From the cell containing the given text, extract its center point as [X, Y] coordinate. 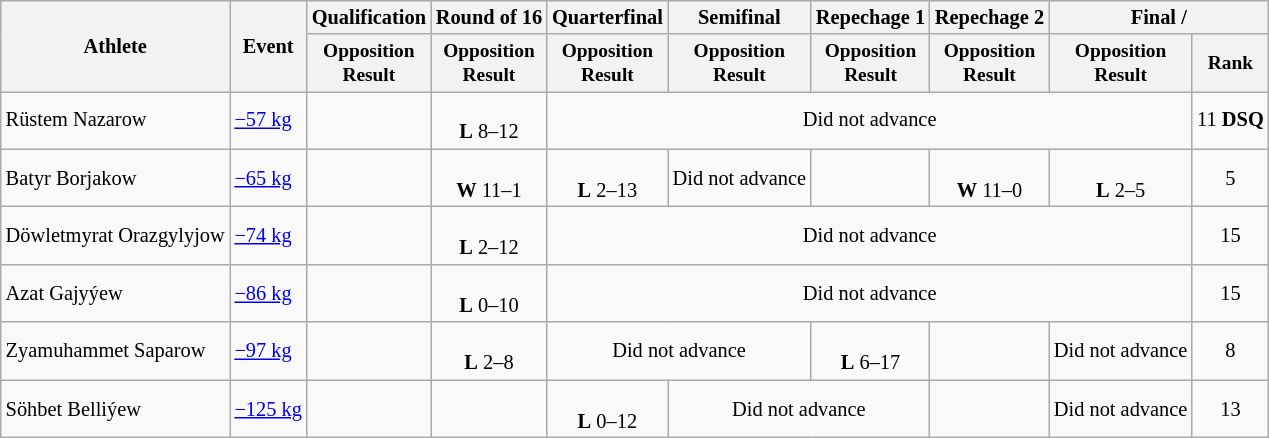
−97 kg [268, 351]
W 11–0 [990, 178]
13 [1230, 409]
Event [268, 46]
11 DSQ [1230, 120]
5 [1230, 178]
L 0–12 [608, 409]
Rank [1230, 62]
L 2–5 [1120, 178]
−125 kg [268, 409]
−74 kg [268, 236]
−57 kg [268, 120]
Round of 16 [489, 17]
L 6–17 [870, 351]
L 2–8 [489, 351]
Athlete [116, 46]
Repechage 2 [990, 17]
Döwletmyrat Orazgylyjow [116, 236]
8 [1230, 351]
Quarterfinal [608, 17]
L 2–13 [608, 178]
Zyamuhammet Saparow [116, 351]
L 8–12 [489, 120]
W 11–1 [489, 178]
Repechage 1 [870, 17]
−65 kg [268, 178]
L 0–10 [489, 293]
Final / [1159, 17]
Qualification [369, 17]
Batyr Borjakow [116, 178]
Rüstem Nazarow [116, 120]
L 2–12 [489, 236]
−86 kg [268, 293]
Semifinal [740, 17]
Söhbet Belliýew [116, 409]
Azat Gajyýew [116, 293]
